Identify which cell holds the provided text, then report its (X, Y) central coordinate. 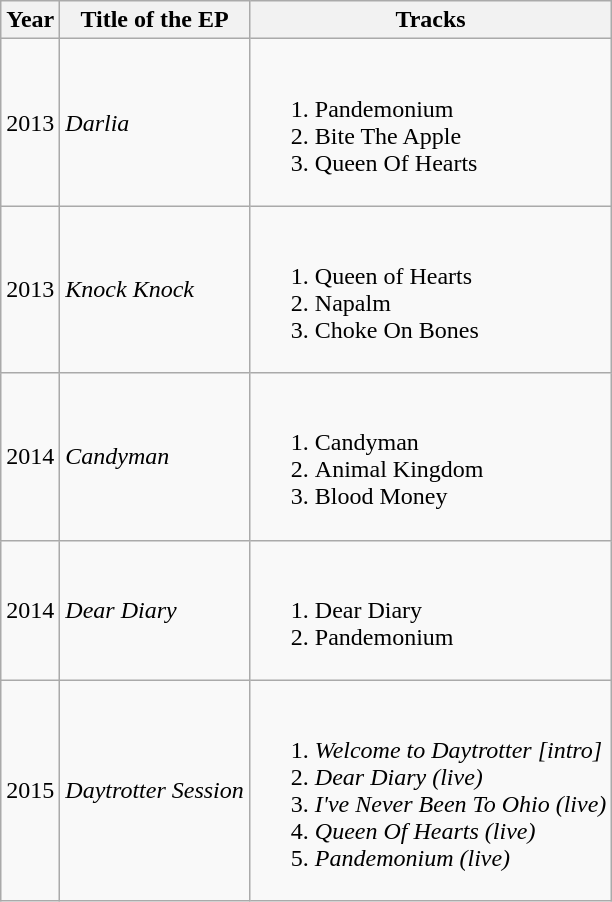
2015 (30, 790)
Title of the EP (154, 20)
Tracks (430, 20)
PandemoniumBite The AppleQueen Of Hearts (430, 122)
Dear Diary (154, 610)
Daytrotter Session (154, 790)
Dear DiaryPandemonium (430, 610)
Year (30, 20)
Welcome to Daytrotter [intro]Dear Diary (live)I've Never Been To Ohio (live)Queen Of Hearts (live)Pandemonium (live) (430, 790)
Knock Knock (154, 290)
Darlia (154, 122)
Queen of HeartsNapalmChoke On Bones (430, 290)
CandymanAnimal KingdomBlood Money (430, 456)
Candyman (154, 456)
